Detect which cell encompasses the target text, then output its (x, y) center coordinate. 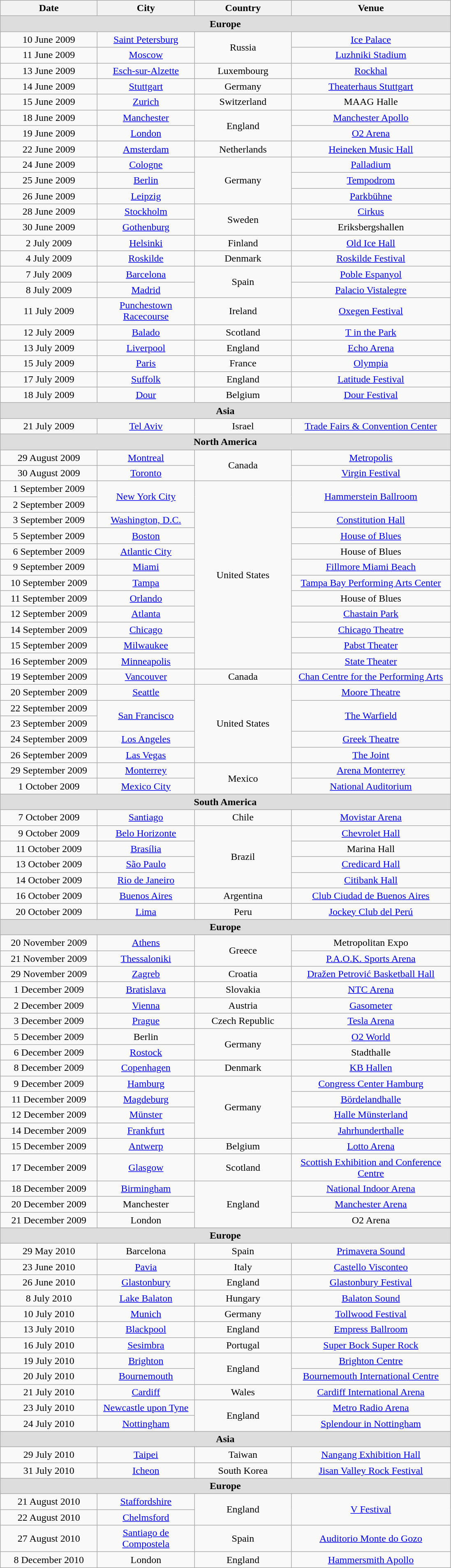
23 July 2010 (49, 1408)
The Warfield (371, 716)
Helsinki (146, 243)
Tempodrom (371, 180)
Stadthalle (371, 1052)
Manchester Arena (371, 1204)
8 July 2010 (49, 1298)
11 June 2009 (49, 55)
5 September 2009 (49, 536)
Hamburg (146, 1084)
City (146, 8)
9 October 2009 (49, 833)
26 June 2009 (49, 196)
Washington, D.C. (146, 520)
Date (49, 8)
Taipei (146, 1455)
21 August 2010 (49, 1502)
Chastain Park (371, 614)
1 December 2009 (49, 990)
National Auditorium (371, 786)
Fillmore Miami Beach (371, 567)
Echo Arena (371, 348)
Thessaloniki (146, 959)
1 October 2009 (49, 786)
1 September 2009 (49, 489)
Brazil (243, 857)
Credicard Hall (371, 864)
Dour Festival (371, 395)
8 December 2010 (49, 1560)
13 July 2010 (49, 1329)
Seattle (146, 692)
Dražen Petrović Basketball Hall (371, 974)
Nangang Exhibition Hall (371, 1455)
Eriksbergshallen (371, 227)
Montreal (146, 458)
Toronto (146, 473)
11 December 2009 (49, 1099)
Bournemouth International Centre (371, 1376)
O2 World (371, 1037)
Moscow (146, 55)
2 July 2009 (49, 243)
Glastonbury Festival (371, 1283)
Primavera Sound (371, 1251)
31 July 2010 (49, 1470)
San Francisco (146, 716)
Switzerland (243, 102)
2 December 2009 (49, 1005)
Halle Münsterland (371, 1115)
6 December 2009 (49, 1052)
Antwerp (146, 1146)
8 December 2009 (49, 1068)
Monterrey (146, 771)
26 June 2010 (49, 1283)
Arena Monterrey (371, 771)
Magdeburg (146, 1099)
15 December 2009 (49, 1146)
Tesla Arena (371, 1021)
13 July 2009 (49, 348)
The Joint (371, 755)
Netherlands (243, 149)
12 July 2009 (49, 332)
20 November 2009 (49, 943)
Los Angeles (146, 739)
Madrid (146, 290)
Bournemouth (146, 1376)
Bratislava (146, 990)
North America (225, 442)
14 December 2009 (49, 1130)
South America (225, 802)
Nottingham (146, 1423)
Jockey Club del Perú (371, 911)
14 October 2009 (49, 880)
Punchestown Racecourse (146, 311)
17 July 2009 (49, 379)
Wales (243, 1392)
Paris (146, 364)
Marina Hall (371, 849)
Russia (243, 47)
Chicago (146, 630)
Icheon (146, 1470)
Gothenburg (146, 227)
Suffolk (146, 379)
Amsterdam (146, 149)
Greek Theatre (371, 739)
19 July 2010 (49, 1361)
Luzhniki Stadium (371, 55)
Cardiff International Arena (371, 1392)
Gasometer (371, 1005)
Saint Petersburg (146, 39)
Mexico (243, 778)
Metropolis (371, 458)
Splendour in Nottingham (371, 1423)
Finland (243, 243)
Dour (146, 395)
23 June 2010 (49, 1267)
29 May 2010 (49, 1251)
New York City (146, 497)
Vancouver (146, 676)
Tampa Bay Performing Arts Center (371, 583)
16 October 2009 (49, 896)
Zagreb (146, 974)
4 July 2009 (49, 259)
21 November 2009 (49, 959)
Belo Horizonte (146, 833)
Mexico City (146, 786)
Taiwan (243, 1455)
Las Vegas (146, 755)
Lotto Arena (371, 1146)
Ireland (243, 311)
13 October 2009 (49, 864)
Austria (243, 1005)
Chicago Theatre (371, 630)
22 August 2010 (49, 1517)
Empress Ballroom (371, 1329)
6 September 2009 (49, 551)
Latitude Festival (371, 379)
21 July 2010 (49, 1392)
23 September 2009 (49, 724)
Theaterhaus Stuttgart (371, 86)
Hammerstein Ballroom (371, 497)
Tollwood Festival (371, 1314)
Atlantic City (146, 551)
South Korea (243, 1470)
Greece (243, 950)
Portugal (243, 1345)
Movistar Arena (371, 818)
Münster (146, 1115)
Chelmsford (146, 1517)
Tampa (146, 583)
20 July 2010 (49, 1376)
Castello Visconteo (371, 1267)
Sesimbra (146, 1345)
Old Ice Hall (371, 243)
15 June 2009 (49, 102)
Italy (243, 1267)
Club Ciudad de Buenos Aires (371, 896)
29 August 2009 (49, 458)
11 July 2009 (49, 311)
Roskilde Festival (371, 259)
25 June 2009 (49, 180)
Munich (146, 1314)
Vienna (146, 1005)
Bördelandhalle (371, 1099)
Hungary (243, 1298)
Chevrolet Hall (371, 833)
France (243, 364)
Moore Theatre (371, 692)
Trade Fairs & Convention Center (371, 426)
Constitution Hall (371, 520)
Hammersmith Apollo (371, 1560)
Croatia (243, 974)
24 June 2009 (49, 164)
T in the Park (371, 332)
27 August 2010 (49, 1539)
Santiago (146, 818)
Country (243, 8)
Rostock (146, 1052)
14 September 2009 (49, 630)
9 December 2009 (49, 1084)
18 December 2009 (49, 1188)
Luxembourg (243, 71)
Milwaukee (146, 645)
Stuttgart (146, 86)
8 July 2009 (49, 290)
10 June 2009 (49, 39)
12 December 2009 (49, 1115)
18 June 2009 (49, 118)
Super Bock Super Rock (371, 1345)
Lake Balaton (146, 1298)
Tel Aviv (146, 426)
Cardiff (146, 1392)
Newcastle upon Tyne (146, 1408)
Stockholm (146, 212)
16 September 2009 (49, 661)
Rockhal (371, 71)
Metro Radio Arena (371, 1408)
Jahrhunderthalle (371, 1130)
7 July 2009 (49, 274)
30 June 2009 (49, 227)
9 September 2009 (49, 567)
10 September 2009 (49, 583)
NTC Arena (371, 990)
Heineken Music Hall (371, 149)
Birmingham (146, 1188)
12 September 2009 (49, 614)
21 July 2009 (49, 426)
Czech Republic (243, 1021)
Santiago de Compostela (146, 1539)
Jisan Valley Rock Festival (371, 1470)
Blackpool (146, 1329)
Brighton (146, 1361)
Palacio Vistalegre (371, 290)
Auditorio Monte do Gozo (371, 1539)
13 June 2009 (49, 71)
Balado (146, 332)
Glasgow (146, 1167)
Buenos Aires (146, 896)
Prague (146, 1021)
V Festival (371, 1510)
11 October 2009 (49, 849)
Cirkus (371, 212)
Rio de Janeiro (146, 880)
16 July 2010 (49, 1345)
Frankfurt (146, 1130)
Peru (243, 911)
Israel (243, 426)
20 October 2009 (49, 911)
Roskilde (146, 259)
24 July 2010 (49, 1423)
2 September 2009 (49, 505)
Esch-sur-Alzette (146, 71)
Poble Espanyol (371, 274)
Ice Palace (371, 39)
Slovakia (243, 990)
MAAG Halle (371, 102)
29 November 2009 (49, 974)
Parkbühne (371, 196)
14 June 2009 (49, 86)
26 September 2009 (49, 755)
Sweden (243, 220)
Cologne (146, 164)
Citibank Hall (371, 880)
Venue (371, 8)
Congress Center Hamburg (371, 1084)
Brasília (146, 849)
Copenhagen (146, 1068)
Glastonbury (146, 1283)
Chan Centre for the Performing Arts (371, 676)
Leipzig (146, 196)
Athens (146, 943)
3 December 2009 (49, 1021)
Liverpool (146, 348)
Chile (243, 818)
29 September 2009 (49, 771)
Miami (146, 567)
Manchester Apollo (371, 118)
19 June 2009 (49, 133)
Lima (146, 911)
20 December 2009 (49, 1204)
Zurich (146, 102)
Pavia (146, 1267)
18 July 2009 (49, 395)
Palladium (371, 164)
Minneapolis (146, 661)
10 July 2010 (49, 1314)
15 September 2009 (49, 645)
19 September 2009 (49, 676)
Metropolitan Expo (371, 943)
Virgin Festival (371, 473)
Orlando (146, 598)
30 August 2009 (49, 473)
22 June 2009 (49, 149)
Boston (146, 536)
Brighton Centre (371, 1361)
20 September 2009 (49, 692)
National Indoor Arena (371, 1188)
Scottish Exhibition and Conference Centre (371, 1167)
28 June 2009 (49, 212)
21 December 2009 (49, 1220)
São Paulo (146, 864)
State Theater (371, 661)
Staffordshire (146, 1502)
Argentina (243, 896)
17 December 2009 (49, 1167)
5 December 2009 (49, 1037)
KB Hallen (371, 1068)
Balaton Sound (371, 1298)
15 July 2009 (49, 364)
22 September 2009 (49, 708)
24 September 2009 (49, 739)
3 September 2009 (49, 520)
29 July 2010 (49, 1455)
7 October 2009 (49, 818)
Pabst Theater (371, 645)
Atlanta (146, 614)
Oxegen Festival (371, 311)
11 September 2009 (49, 598)
P.A.O.K. Sports Arena (371, 959)
Olympia (371, 364)
